Capture the cell that displays the provided text and extract its [x, y] central coordinate. 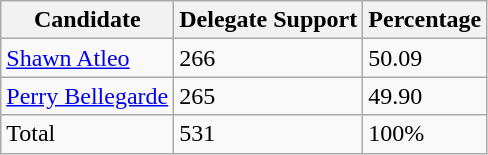
Delegate Support [268, 20]
Shawn Atleo [88, 58]
531 [268, 134]
Percentage [425, 20]
100% [425, 134]
50.09 [425, 58]
266 [268, 58]
49.90 [425, 96]
Perry Bellegarde [88, 96]
265 [268, 96]
Candidate [88, 20]
Total [88, 134]
